Return (x, y) of the center of cell containing provided text 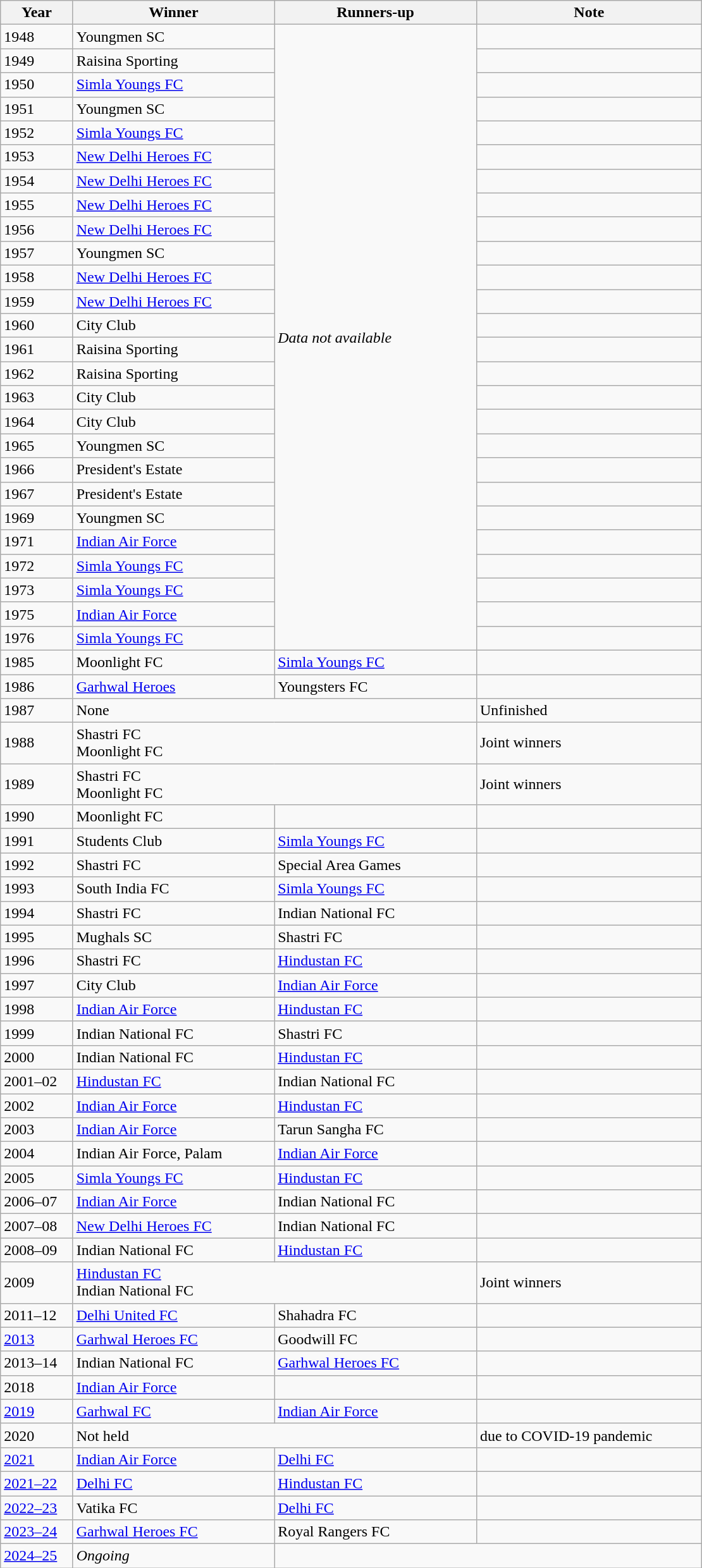
Data not available (376, 338)
2004 (37, 1154)
1949 (37, 61)
1993 (37, 889)
1952 (37, 133)
1950 (37, 85)
2013–14 (37, 1363)
1971 (37, 542)
1959 (37, 302)
1964 (37, 422)
Hindustan FC Indian National FC (274, 1282)
Garhwal Heroes (173, 686)
Royal Rangers FC (376, 1532)
1996 (37, 961)
1963 (37, 398)
1948 (37, 37)
1960 (37, 326)
2009 (37, 1282)
Note (589, 13)
Goodwill FC (376, 1339)
2007–08 (37, 1226)
1976 (37, 638)
Garhwal FC (173, 1411)
1987 (37, 711)
Mughals SC (173, 937)
1990 (37, 817)
Unfinished (589, 711)
Tarun Sangha FC (376, 1130)
Indian Air Force, Palam (173, 1154)
1962 (37, 374)
Special Area Games (376, 865)
Runners-up (376, 13)
2018 (37, 1387)
1973 (37, 590)
2024–25 (37, 1556)
1994 (37, 913)
2001–02 (37, 1081)
1999 (37, 1033)
Students Club (173, 841)
1986 (37, 686)
2006–07 (37, 1202)
Winner (173, 13)
2019 (37, 1411)
Ongoing (173, 1556)
2013 (37, 1339)
South India FC (173, 889)
Youngsters FC (376, 686)
2021–22 (37, 1483)
1991 (37, 841)
Shahadra FC (376, 1315)
2000 (37, 1057)
1997 (37, 985)
1956 (37, 229)
1958 (37, 277)
2003 (37, 1130)
1955 (37, 205)
Delhi United FC (173, 1315)
2020 (37, 1435)
2011–12 (37, 1315)
Vatika FC (173, 1508)
2002 (37, 1106)
due to COVID-19 pandemic (589, 1435)
None (274, 711)
1961 (37, 350)
1972 (37, 566)
1967 (37, 494)
1998 (37, 1009)
Year (37, 13)
1966 (37, 470)
1985 (37, 662)
1975 (37, 614)
1989 (37, 784)
2023–24 (37, 1532)
Not held (274, 1435)
1995 (37, 937)
1953 (37, 157)
1992 (37, 865)
1957 (37, 253)
1954 (37, 181)
2022–23 (37, 1508)
2008–09 (37, 1250)
1951 (37, 109)
2021 (37, 1459)
2005 (37, 1178)
1965 (37, 446)
1988 (37, 744)
1969 (37, 518)
